Determine the (X, Y) coordinate at the center of the cell enclosing the given text.  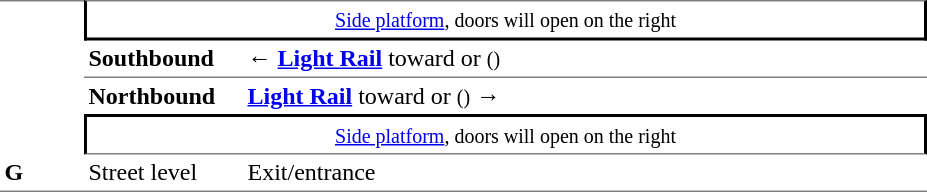
Light Rail toward or () → (585, 95)
← Light Rail toward or () (585, 58)
Northbound (164, 95)
Exit/entrance (585, 173)
G (42, 96)
Street level (164, 173)
Southbound (164, 58)
